Detect which cell encompasses the target text, then output its (x, y) center coordinate. 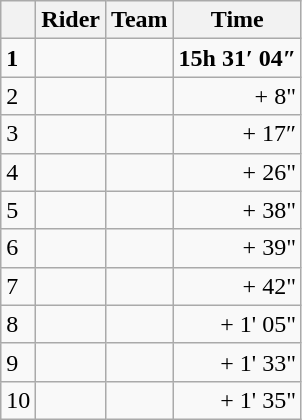
Time (237, 20)
5 (18, 210)
+ 8" (237, 96)
8 (18, 324)
9 (18, 362)
+ 17″ (237, 134)
4 (18, 172)
15h 31′ 04″ (237, 58)
2 (18, 96)
Team (140, 20)
+ 42" (237, 286)
1 (18, 58)
+ 1' 05" (237, 324)
+ 39" (237, 248)
+ 38" (237, 210)
+ 1' 33" (237, 362)
3 (18, 134)
10 (18, 400)
+ 26" (237, 172)
6 (18, 248)
+ 1' 35" (237, 400)
Rider (71, 20)
7 (18, 286)
